Provide the (x, y) coordinate of the cell's center where the given text is located.  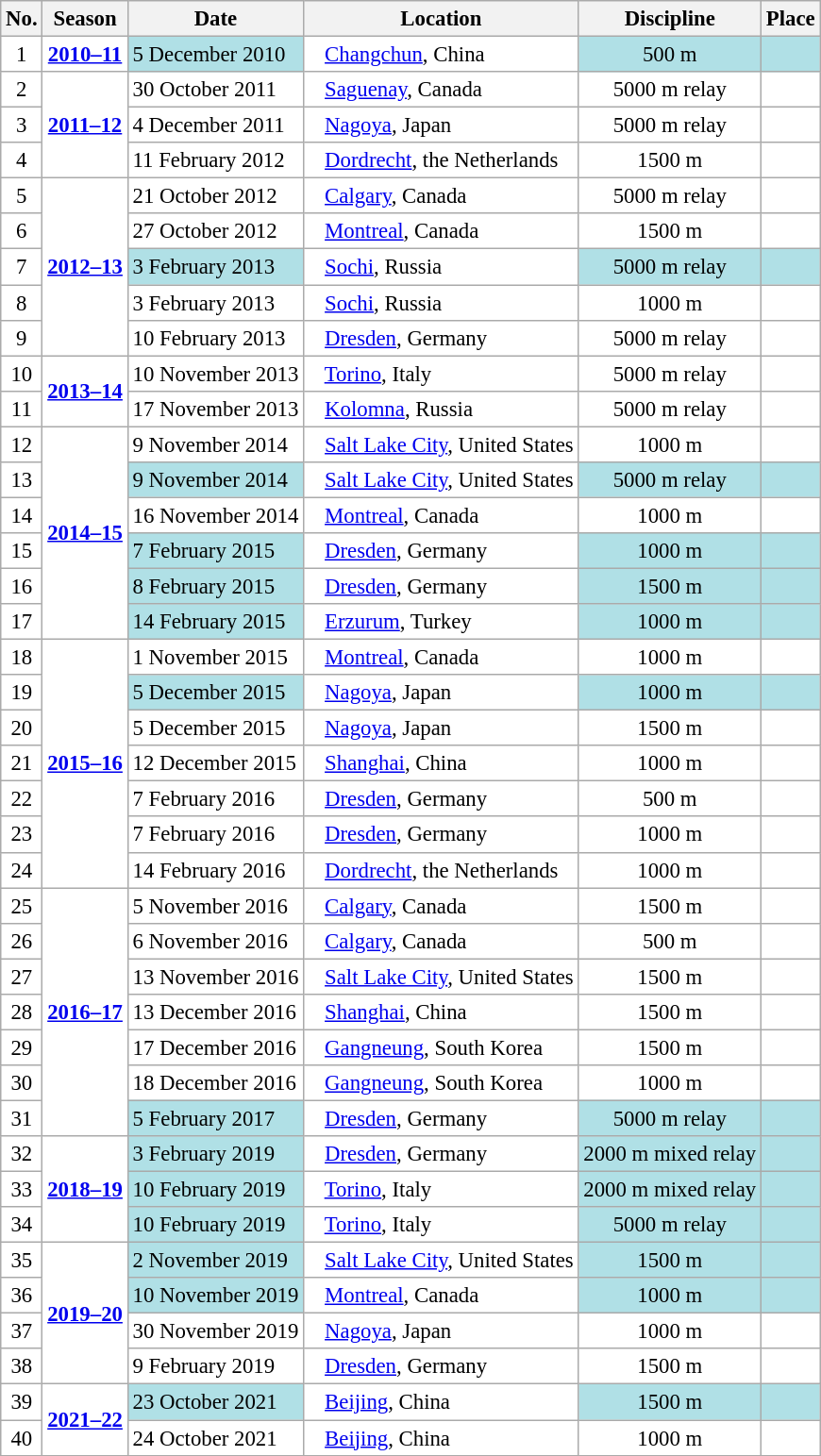
10 November 2013 (215, 374)
14 February 2015 (215, 622)
26 (22, 941)
40 (22, 1438)
27 October 2012 (215, 231)
Discipline (670, 19)
35 (22, 1261)
24 (22, 870)
23 (22, 835)
10 November 2019 (215, 1296)
12 December 2015 (215, 763)
6 (22, 231)
1 November 2015 (215, 658)
33 (22, 1190)
13 (22, 480)
37 (22, 1331)
14 February 2016 (215, 870)
2 November 2019 (215, 1261)
17 November 2013 (215, 409)
2 (22, 90)
13 December 2016 (215, 1013)
7 February 2015 (215, 551)
6 November 2016 (215, 941)
36 (22, 1296)
2014–15 (85, 533)
21 October 2012 (215, 196)
30 October 2011 (215, 90)
8 February 2015 (215, 586)
32 (22, 1154)
28 (22, 1013)
25 (22, 906)
30 (22, 1083)
2019–20 (85, 1314)
18 December 2016 (215, 1083)
22 (22, 799)
Location (442, 19)
5 February 2017 (215, 1118)
14 (22, 515)
Erzurum, Turkey (442, 622)
3 February 2019 (215, 1154)
Place (790, 19)
16 November 2014 (215, 515)
7 (22, 267)
Season (85, 19)
Date (215, 19)
38 (22, 1367)
11 (22, 409)
No. (22, 19)
2016–17 (85, 1012)
27 (22, 977)
39 (22, 1402)
5 December 2010 (215, 55)
34 (22, 1225)
9 February 2019 (215, 1367)
23 October 2021 (215, 1402)
21 (22, 763)
29 (22, 1047)
Changchun, China (442, 55)
4 (22, 160)
31 (22, 1118)
Saguenay, Canada (442, 90)
5 November 2016 (215, 906)
2012–13 (85, 267)
9 (22, 338)
10 (22, 374)
18 (22, 658)
12 (22, 444)
17 (22, 622)
11 February 2012 (215, 160)
13 November 2016 (215, 977)
5 (22, 196)
30 November 2019 (215, 1331)
Kolomna, Russia (442, 409)
10 February 2013 (215, 338)
2021–22 (85, 1419)
8 (22, 303)
24 October 2021 (215, 1438)
2011–12 (85, 125)
16 (22, 586)
1 (22, 55)
2013–14 (85, 391)
3 (22, 126)
19 (22, 693)
2010–11 (85, 55)
20 (22, 728)
4 December 2011 (215, 126)
2018–19 (85, 1189)
2015–16 (85, 764)
15 (22, 551)
17 December 2016 (215, 1047)
